Return the [X, Y] coordinate for the center point of the cell that contains the specified text.  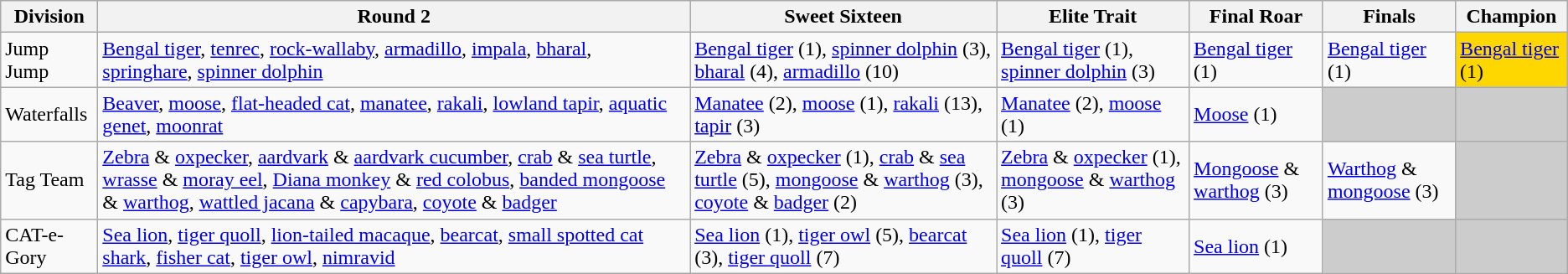
Bengal tiger, tenrec, rock-wallaby, armadillo, impala, bharal, springhare, spinner dolphin [394, 60]
Tag Team [49, 180]
Moose (1) [1256, 114]
Round 2 [394, 17]
Warthog & mongoose (3) [1389, 180]
Elite Trait [1093, 17]
Sweet Sixteen [843, 17]
Division [49, 17]
Jump Jump [49, 60]
Beaver, moose, flat-headed cat, manatee, rakali, lowland tapir, aquatic genet, moonrat [394, 114]
CAT-e-Gory [49, 246]
Zebra & oxpecker (1), crab & sea turtle (5), mongoose & warthog (3), coyote & badger (2) [843, 180]
Manatee (2), moose (1), rakali (13), tapir (3) [843, 114]
Bengal tiger (1), spinner dolphin (3), bharal (4), armadillo (10) [843, 60]
Champion [1512, 17]
Sea lion, tiger quoll, lion-tailed macaque, bearcat, small spotted cat shark, fisher cat, tiger owl, nimravid [394, 246]
Sea lion (1) [1256, 246]
Manatee (2), moose (1) [1093, 114]
Final Roar [1256, 17]
Bengal tiger (1), spinner dolphin (3) [1093, 60]
Zebra & oxpecker (1), mongoose & warthog (3) [1093, 180]
Sea lion (1), tiger quoll (7) [1093, 246]
Waterfalls [49, 114]
Finals [1389, 17]
Mongoose & warthog (3) [1256, 180]
Sea lion (1), tiger owl (5), bearcat (3), tiger quoll (7) [843, 246]
